Provide the (x, y) coordinate of the cell's center where the given text is located.  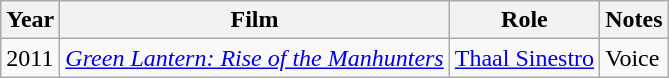
Green Lantern: Rise of the Manhunters (254, 58)
Film (254, 20)
Year (30, 20)
Voice (634, 58)
Thaal Sinestro (524, 58)
2011 (30, 58)
Role (524, 20)
Notes (634, 20)
